Provide the (X, Y) coordinate of the cell's center where the given text is located.  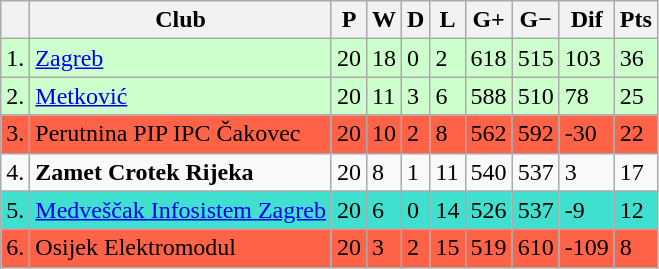
588 (488, 96)
12 (636, 210)
G+ (488, 20)
-9 (586, 210)
592 (536, 134)
18 (384, 58)
G− (536, 20)
Pts (636, 20)
1. (16, 58)
78 (586, 96)
Zamet Crotek Rijeka (181, 172)
610 (536, 248)
10 (384, 134)
P (348, 20)
5. (16, 210)
Perutnina PIP IPC Čakovec (181, 134)
515 (536, 58)
14 (448, 210)
510 (536, 96)
4. (16, 172)
2. (16, 96)
D (416, 20)
Zagreb (181, 58)
1 (416, 172)
540 (488, 172)
17 (636, 172)
-109 (586, 248)
Medveščak Infosistem Zagreb (181, 210)
Dif (586, 20)
25 (636, 96)
3. (16, 134)
6. (16, 248)
W (384, 20)
618 (488, 58)
-30 (586, 134)
562 (488, 134)
15 (448, 248)
Osijek Elektromodul (181, 248)
103 (586, 58)
519 (488, 248)
Club (181, 20)
526 (488, 210)
Metković (181, 96)
36 (636, 58)
22 (636, 134)
L (448, 20)
